Find where the given text appears and provide that cell's center as (X, Y) coordinate. 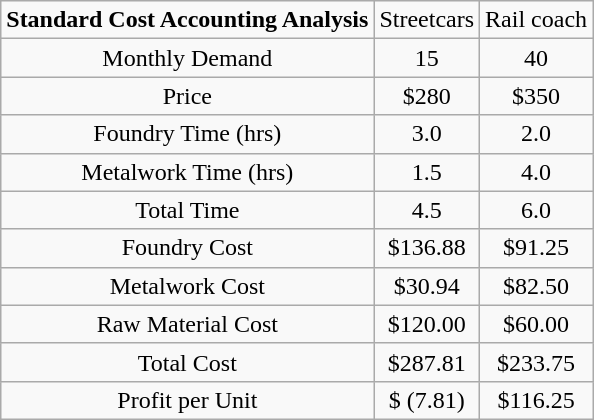
Metalwork Cost (188, 286)
$120.00 (427, 324)
4.5 (427, 210)
4.0 (536, 172)
Standard Cost Accounting Analysis (188, 20)
3.0 (427, 134)
Total Cost (188, 362)
$280 (427, 96)
$136.88 (427, 248)
Rail coach (536, 20)
Price (188, 96)
2.0 (536, 134)
Total Time (188, 210)
$ (7.81) (427, 400)
1.5 (427, 172)
40 (536, 58)
$233.75 (536, 362)
Foundry Time (hrs) (188, 134)
$30.94 (427, 286)
Raw Material Cost (188, 324)
6.0 (536, 210)
Metalwork Time (hrs) (188, 172)
$116.25 (536, 400)
Profit per Unit (188, 400)
Monthly Demand (188, 58)
15 (427, 58)
$350 (536, 96)
$60.00 (536, 324)
$82.50 (536, 286)
$287.81 (427, 362)
Streetcars (427, 20)
$91.25 (536, 248)
Foundry Cost (188, 248)
